Pinpoint the cell where the given text exists, returning its [X, Y] midpoint coordinate. 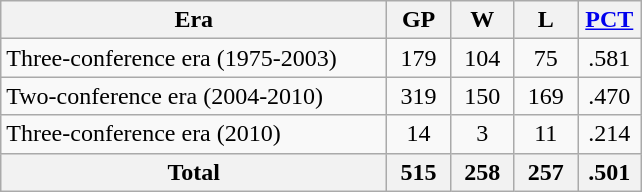
.501 [610, 172]
PCT [610, 20]
104 [482, 58]
Era [194, 20]
Total [194, 172]
169 [546, 96]
515 [419, 172]
258 [482, 172]
GP [419, 20]
Three-conference era (1975-2003) [194, 58]
W [482, 20]
11 [546, 134]
.214 [610, 134]
Two-conference era (2004-2010) [194, 96]
.470 [610, 96]
150 [482, 96]
3 [482, 134]
14 [419, 134]
319 [419, 96]
257 [546, 172]
179 [419, 58]
Three-conference era (2010) [194, 134]
L [546, 20]
75 [546, 58]
.581 [610, 58]
